Determine the (X, Y) coordinate at the center of the cell enclosing the given text.  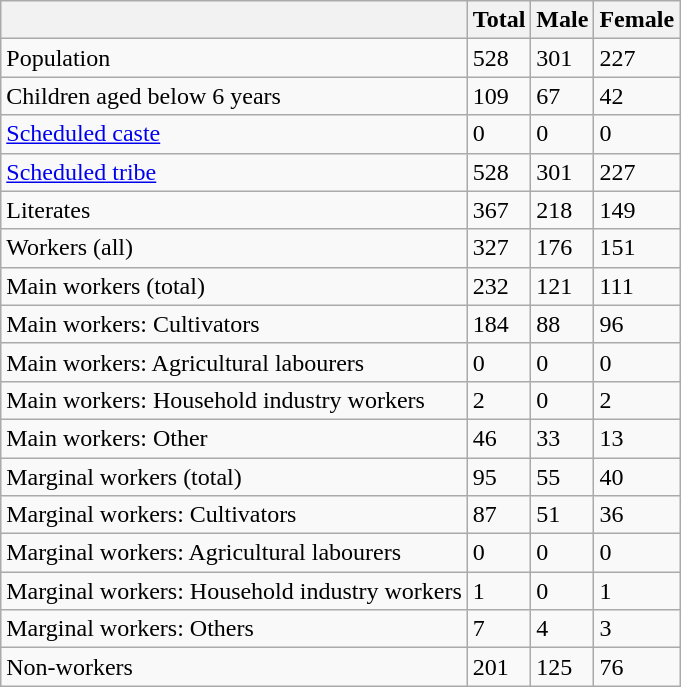
232 (499, 286)
125 (562, 667)
67 (562, 96)
109 (499, 96)
42 (637, 96)
7 (499, 629)
Non-workers (234, 667)
Female (637, 20)
40 (637, 477)
111 (637, 286)
184 (499, 324)
87 (499, 515)
36 (637, 515)
151 (637, 248)
46 (499, 438)
51 (562, 515)
201 (499, 667)
176 (562, 248)
121 (562, 286)
Main workers: Household industry workers (234, 400)
95 (499, 477)
33 (562, 438)
327 (499, 248)
4 (562, 629)
96 (637, 324)
76 (637, 667)
149 (637, 210)
Marginal workers: Others (234, 629)
Marginal workers: Household industry workers (234, 591)
Main workers: Agricultural labourers (234, 362)
367 (499, 210)
Main workers: Other (234, 438)
Children aged below 6 years (234, 96)
88 (562, 324)
Workers (all) (234, 248)
13 (637, 438)
218 (562, 210)
Scheduled tribe (234, 172)
Main workers (total) (234, 286)
Male (562, 20)
Population (234, 58)
3 (637, 629)
Main workers: Cultivators (234, 324)
Scheduled caste (234, 134)
Marginal workers: Agricultural labourers (234, 553)
Literates (234, 210)
Marginal workers (total) (234, 477)
55 (562, 477)
Marginal workers: Cultivators (234, 515)
Total (499, 20)
